Provide the (X, Y) coordinate of the cell's center where the given text is located.  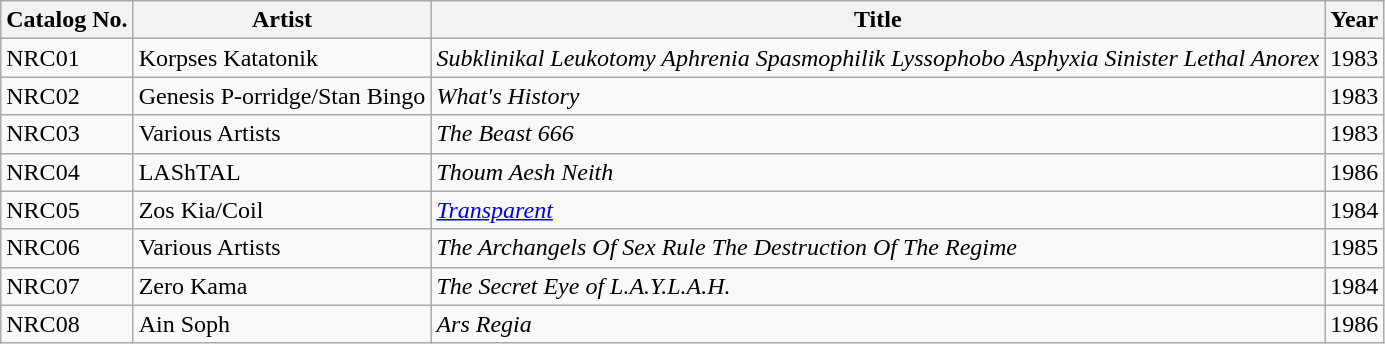
Ars Regia (878, 324)
Zero Kama (282, 286)
Subklinikal Leukotomy Aphrenia Spasmophilik Lyssophobo Asphyxia Sinister Lethal Anorex (878, 58)
NRC06 (67, 248)
The Secret Eye of L.A.Y.L.A.H. (878, 286)
NRC08 (67, 324)
Ain Soph (282, 324)
NRC04 (67, 172)
NRC07 (67, 286)
1985 (1354, 248)
Artist (282, 20)
NRC05 (67, 210)
Thoum Aesh Neith (878, 172)
The Beast 666 (878, 134)
What's History (878, 96)
Transparent (878, 210)
Genesis P-orridge/Stan Bingo (282, 96)
Title (878, 20)
NRC03 (67, 134)
Catalog No. (67, 20)
Year (1354, 20)
NRC02 (67, 96)
Korpses Katatonik (282, 58)
Zos Kia/Coil (282, 210)
The Archangels Of Sex Rule The Destruction Of The Regime (878, 248)
LAShTAL (282, 172)
NRC01 (67, 58)
